Determine the [x, y] coordinate at the center of the cell enclosing the given text.  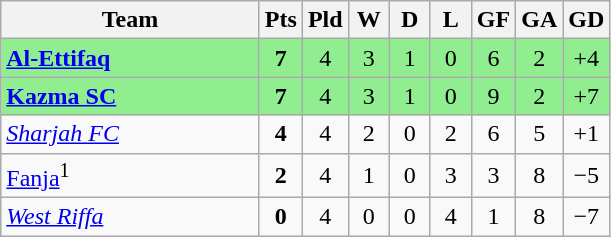
W [368, 20]
D [410, 20]
−7 [586, 217]
GD [586, 20]
−5 [586, 176]
Fanja1 [130, 176]
Pld [325, 20]
L [450, 20]
+1 [586, 134]
GA [540, 20]
9 [493, 96]
West Riffa [130, 217]
Team [130, 20]
Al-Ettifaq [130, 58]
+7 [586, 96]
Sharjah FC [130, 134]
GF [493, 20]
Pts [280, 20]
+4 [586, 58]
Kazma SC [130, 96]
5 [540, 134]
